Determine the [x, y] coordinate at the center of the cell enclosing the given text.  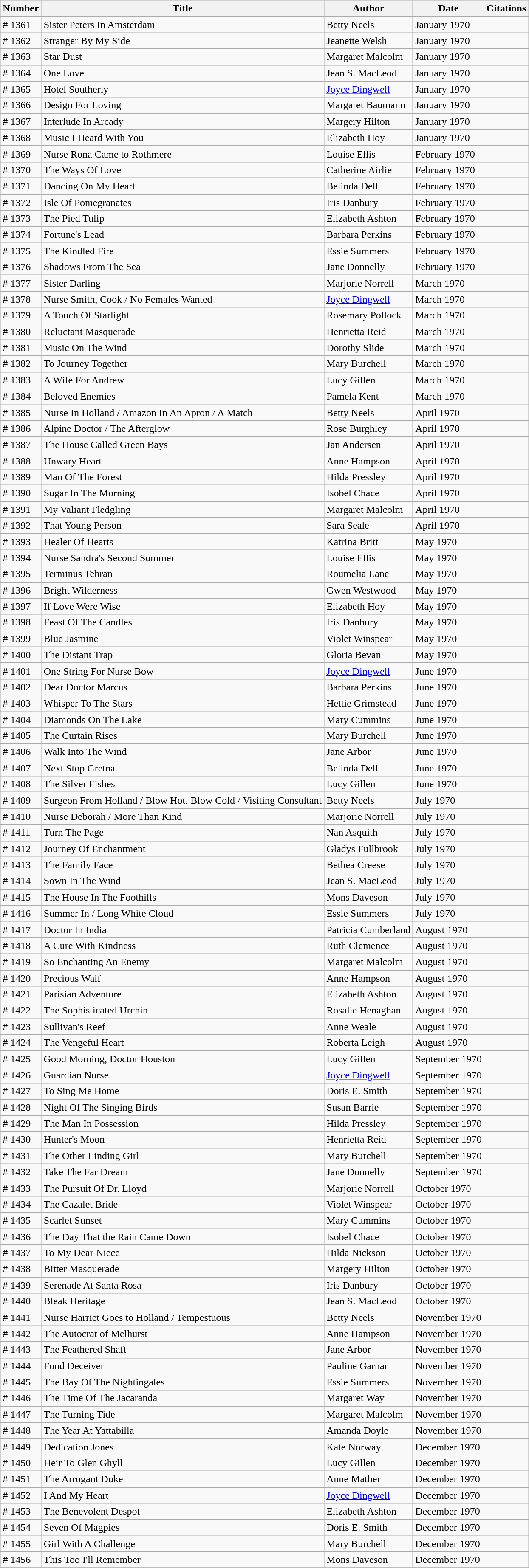
Isle Of Pomegranates [183, 203]
# 1407 [21, 768]
# 1364 [21, 73]
Bitter Masquerade [183, 1269]
# 1428 [21, 1107]
# 1421 [21, 994]
# 1429 [21, 1123]
The Silver Fishes [183, 784]
My Valiant Fledgling [183, 510]
# 1449 [21, 1447]
# 1453 [21, 1512]
# 1396 [21, 590]
Amanda Doyle [369, 1430]
Dancing On My Heart [183, 186]
# 1438 [21, 1269]
# 1389 [21, 477]
Good Morning, Doctor Houston [183, 1059]
# 1411 [21, 833]
Nurse Smith, Cook / No Females Wanted [183, 299]
Nurse Deborah / More Than Kind [183, 816]
Turn The Page [183, 833]
Author [369, 8]
Jan Andersen [369, 445]
# 1446 [21, 1398]
Pauline Garnar [369, 1366]
# 1382 [21, 364]
Alpine Doctor / The Afterglow [183, 428]
# 1434 [21, 1204]
Roberta Leigh [369, 1043]
# 1363 [21, 57]
# 1391 [21, 510]
Terminus Tehran [183, 574]
The House In The Foothills [183, 897]
# 1393 [21, 542]
One Love [183, 73]
Parisian Adventure [183, 994]
Rosemary Pollock [369, 315]
# 1444 [21, 1366]
# 1413 [21, 865]
# 1445 [21, 1382]
# 1404 [21, 720]
# 1433 [21, 1188]
# 1369 [21, 154]
# 1371 [21, 186]
# 1412 [21, 849]
A Wife For Andrew [183, 380]
# 1443 [21, 1350]
# 1361 [21, 25]
Night Of The Singing Birds [183, 1107]
# 1431 [21, 1156]
Bethea Creese [369, 865]
Katrina Britt [369, 542]
Sullivan's Reef [183, 1027]
Susan Barrie [369, 1107]
# 1400 [21, 655]
The Feathered Shaft [183, 1350]
# 1436 [21, 1237]
Walk Into The Wind [183, 752]
# 1423 [21, 1027]
# 1418 [21, 946]
# 1451 [21, 1479]
# 1380 [21, 332]
# 1442 [21, 1334]
Seven Of Magpies [183, 1528]
Hettie Grimstead [369, 703]
Surgeon From Holland / Blow Hot, Blow Cold / Visiting Consultant [183, 800]
The Sophisticated Urchin [183, 1011]
# 1372 [21, 203]
# 1450 [21, 1463]
# 1435 [21, 1220]
Catherine Airlie [369, 170]
This Too I'll Remember [183, 1560]
The Turning Tide [183, 1414]
I And My Heart [183, 1495]
# 1383 [21, 380]
Next Stop Gretna [183, 768]
Journey Of Enchantment [183, 849]
# 1408 [21, 784]
Music I Heard With You [183, 138]
Roumelia Lane [369, 574]
The House Called Green Bays [183, 445]
# 1437 [21, 1253]
# 1420 [21, 978]
# 1374 [21, 235]
Rosalie Henaghan [369, 1011]
# 1397 [21, 606]
Take The Far Dream [183, 1172]
The Pursuit Of Dr. Lloyd [183, 1188]
# 1424 [21, 1043]
# 1456 [21, 1560]
# 1439 [21, 1285]
The Pied Tulip [183, 219]
Unwary Heart [183, 461]
# 1381 [21, 348]
Serenade At Santa Rosa [183, 1285]
The Ways Of Love [183, 170]
# 1390 [21, 493]
The Day That the Rain Came Down [183, 1237]
The Arrogant Duke [183, 1479]
# 1430 [21, 1140]
The Distant Trap [183, 655]
# 1392 [21, 526]
# 1385 [21, 412]
Title [183, 8]
Summer In / Long White Cloud [183, 913]
# 1365 [21, 89]
Diamonds On The Lake [183, 720]
The Benevolent Despot [183, 1512]
# 1366 [21, 105]
Doctor In India [183, 929]
Hunter's Moon [183, 1140]
Shadows From The Sea [183, 267]
Feast Of The Candles [183, 622]
# 1368 [21, 138]
The Bay Of The Nightingales [183, 1382]
# 1386 [21, 428]
# 1448 [21, 1430]
One String For Nurse Bow [183, 671]
Rose Burghley [369, 428]
# 1455 [21, 1544]
Sister Darling [183, 283]
# 1402 [21, 687]
Gloria Bevan [369, 655]
# 1403 [21, 703]
# 1401 [21, 671]
Sown In The Wind [183, 881]
A Touch Of Starlight [183, 315]
Patricia Cumberland [369, 929]
Bleak Heritage [183, 1301]
# 1373 [21, 219]
That Young Person [183, 526]
If Love Were Wise [183, 606]
Hotel Southerly [183, 89]
# 1395 [21, 574]
The Other Linding Girl [183, 1156]
Dedication Jones [183, 1447]
Heir To Glen Ghyll [183, 1463]
Interlude In Arcady [183, 121]
The Curtain Rises [183, 736]
# 1406 [21, 752]
# 1375 [21, 251]
# 1452 [21, 1495]
Beloved Enemies [183, 396]
Music On The Wind [183, 348]
To Journey Together [183, 364]
# 1398 [21, 622]
The Kindled Fire [183, 251]
Man Of The Forest [183, 477]
The Vengeful Heart [183, 1043]
Nurse Harriet Goes to Holland / Tempestuous [183, 1317]
# 1387 [21, 445]
Number [21, 8]
# 1419 [21, 962]
The Autocrat of Melhurst [183, 1334]
To My Dear Niece [183, 1253]
Blue Jasmine [183, 639]
Dear Doctor Marcus [183, 687]
Kate Norway [369, 1447]
# 1416 [21, 913]
Nurse Rona Came to Rothmere [183, 154]
Margaret Baumann [369, 105]
Gwen Westwood [369, 590]
# 1379 [21, 315]
Bright Wilderness [183, 590]
# 1432 [21, 1172]
# 1447 [21, 1414]
# 1377 [21, 283]
Sara Seale [369, 526]
Sugar In The Morning [183, 493]
Pamela Kent [369, 396]
Margaret Way [369, 1398]
# 1376 [21, 267]
Citations [506, 8]
Anne Weale [369, 1027]
Fond Deceiver [183, 1366]
# 1405 [21, 736]
Nurse In Holland / Amazon In An Apron / A Match [183, 412]
Scarlet Sunset [183, 1220]
# 1409 [21, 800]
Date [449, 8]
The Cazalet Bride [183, 1204]
# 1367 [21, 121]
# 1440 [21, 1301]
# 1410 [21, 816]
Reluctant Masquerade [183, 332]
So Enchanting An Enemy [183, 962]
A Cure With Kindness [183, 946]
Ruth Clemence [369, 946]
Hilda Nickson [369, 1253]
Nan Asquith [369, 833]
# 1388 [21, 461]
Precious Waif [183, 978]
Anne Mather [369, 1479]
Jeanette Welsh [369, 41]
Fortune's Lead [183, 235]
The Man In Possession [183, 1123]
# 1414 [21, 881]
Girl With A Challenge [183, 1544]
# 1422 [21, 1011]
Gladys Fullbrook [369, 849]
# 1394 [21, 558]
The Year At Yattabilla [183, 1430]
# 1426 [21, 1075]
# 1378 [21, 299]
# 1399 [21, 639]
Healer Of Hearts [183, 542]
Star Dust [183, 57]
Nurse Sandra's Second Summer [183, 558]
# 1441 [21, 1317]
# 1384 [21, 396]
Design For Loving [183, 105]
# 1425 [21, 1059]
The Family Face [183, 865]
Dorothy Slide [369, 348]
# 1427 [21, 1091]
# 1417 [21, 929]
The Time Of The Jacaranda [183, 1398]
# 1415 [21, 897]
# 1454 [21, 1528]
Stranger By My Side [183, 41]
# 1362 [21, 41]
Guardian Nurse [183, 1075]
Sister Peters In Amsterdam [183, 25]
To Sing Me Home [183, 1091]
# 1370 [21, 170]
Whisper To The Stars [183, 703]
